From the cell containing the given text, extract its center point as [x, y] coordinate. 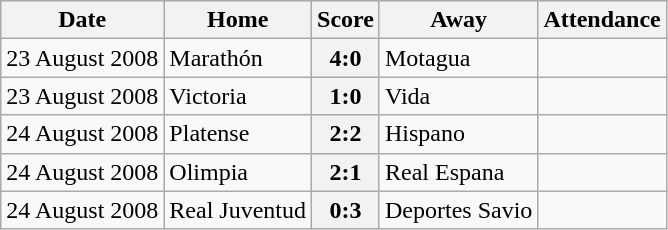
2:2 [346, 134]
0:3 [346, 210]
4:0 [346, 58]
Motagua [458, 58]
Away [458, 20]
Date [82, 20]
Score [346, 20]
Home [238, 20]
Marathón [238, 58]
Deportes Savio [458, 210]
Olimpia [238, 172]
Real Juventud [238, 210]
Platense [238, 134]
1:0 [346, 96]
2:1 [346, 172]
Victoria [238, 96]
Attendance [602, 20]
Real Espana [458, 172]
Hispano [458, 134]
Vida [458, 96]
